Identify which cell holds the provided text, then report its (x, y) central coordinate. 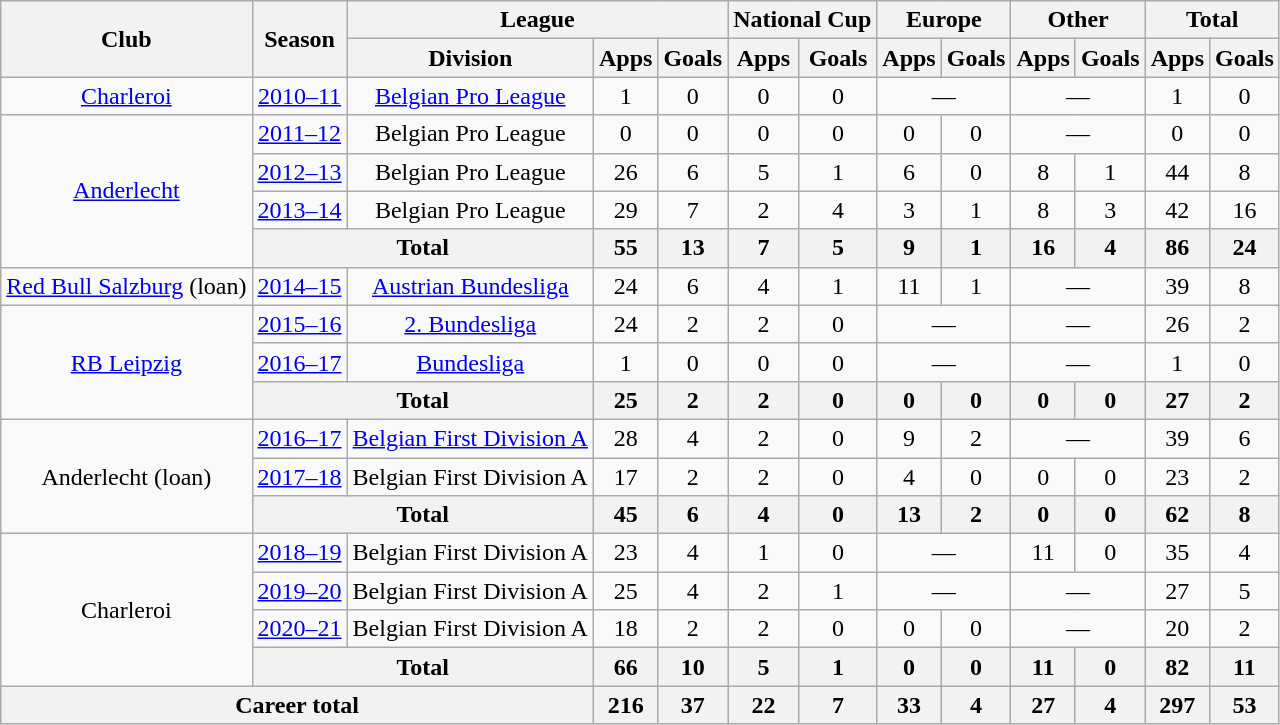
2015–16 (300, 324)
53 (1245, 705)
45 (625, 515)
Austrian Bundesliga (470, 286)
2010–11 (300, 96)
20 (1177, 629)
2014–15 (300, 286)
Career total (298, 705)
297 (1177, 705)
82 (1177, 667)
RB Leipzig (126, 362)
2013–14 (300, 210)
216 (625, 705)
86 (1177, 248)
17 (625, 477)
33 (909, 705)
44 (1177, 172)
66 (625, 667)
Europe (944, 20)
2020–21 (300, 629)
Other (1078, 20)
National Cup (802, 20)
37 (693, 705)
2011–12 (300, 134)
10 (693, 667)
Anderlecht (126, 191)
2. Bundesliga (470, 324)
2012–13 (300, 172)
28 (625, 438)
Club (126, 39)
22 (764, 705)
2017–18 (300, 477)
35 (1177, 553)
League (538, 20)
Bundesliga (470, 362)
Red Bull Salzburg (loan) (126, 286)
2018–19 (300, 553)
2019–20 (300, 591)
62 (1177, 515)
Division (470, 58)
18 (625, 629)
Season (300, 39)
29 (625, 210)
42 (1177, 210)
Anderlecht (loan) (126, 476)
55 (625, 248)
